Capture the cell that displays the provided text and extract its [x, y] central coordinate. 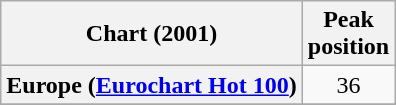
Chart (2001) [152, 34]
Peakposition [348, 34]
36 [348, 85]
Europe (Eurochart Hot 100) [152, 85]
